From the cell containing the given text, extract its center point as [X, Y] coordinate. 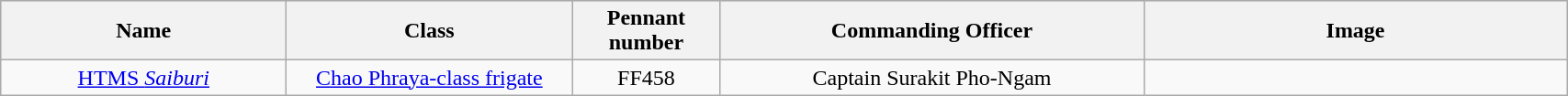
Chao Phraya-class frigate [430, 78]
Pennant number [647, 31]
Commanding Officer [931, 31]
HTMS Saiburi [143, 78]
FF458 [647, 78]
Captain Surakit Pho-Ngam [931, 78]
Name [143, 31]
Class [430, 31]
Image [1356, 31]
